Pinpoint the cell where the given text exists, returning its (X, Y) midpoint coordinate. 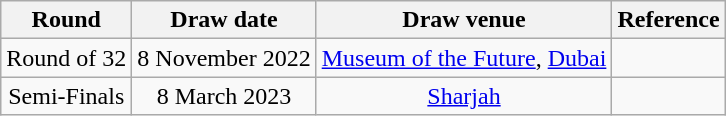
Reference (668, 20)
8 November 2022 (224, 58)
Draw venue (464, 20)
8 March 2023 (224, 96)
Sharjah (464, 96)
Round of 32 (66, 58)
Museum of the Future, Dubai (464, 58)
Semi-Finals (66, 96)
Draw date (224, 20)
Round (66, 20)
